Identify which cell holds the provided text, then report its [X, Y] central coordinate. 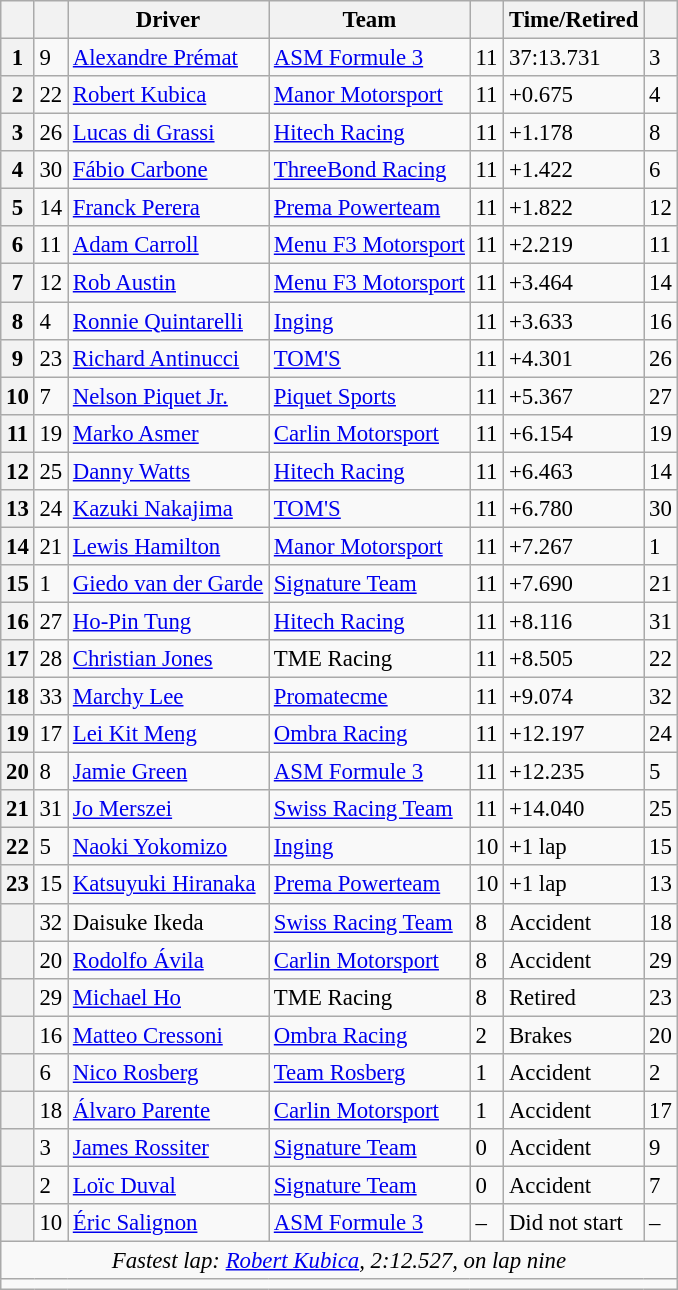
Ronnie Quintarelli [168, 321]
Michael Ho [168, 997]
+7.690 [574, 584]
Daisuke Ikeda [168, 922]
+7.267 [574, 546]
Lewis Hamilton [168, 546]
+1.822 [574, 208]
33 [50, 697]
Giedo van der Garde [168, 584]
Rob Austin [168, 283]
+12.197 [574, 734]
Time/Retired [574, 20]
Lei Kit Meng [168, 734]
Did not start [574, 1223]
Kazuki Nakajima [168, 509]
28 [50, 659]
+8.116 [574, 621]
+3.633 [574, 321]
Retired [574, 997]
Fábio Carbone [168, 170]
Jo Merszei [168, 809]
Lucas di Grassi [168, 133]
Adam Carroll [168, 245]
Fastest lap: Robert Kubica, 2:12.527, on lap nine [339, 1261]
Marko Asmer [168, 433]
Loïc Duval [168, 1185]
Piquet Sports [369, 396]
ThreeBond Racing [369, 170]
Promatecme [369, 697]
Danny Watts [168, 471]
Nico Rosberg [168, 1073]
Alexandre Prémat [168, 58]
+6.780 [574, 509]
37:13.731 [574, 58]
Katsuyuki Hiranaka [168, 885]
+8.505 [574, 659]
+1.178 [574, 133]
Marchy Lee [168, 697]
+4.301 [574, 358]
Robert Kubica [168, 95]
Team [369, 20]
Jamie Green [168, 772]
James Rossiter [168, 1148]
+1.422 [574, 170]
+14.040 [574, 809]
+12.235 [574, 772]
+5.367 [574, 396]
+3.464 [574, 283]
Brakes [574, 1035]
+2.219 [574, 245]
Matteo Cressoni [168, 1035]
Éric Salignon [168, 1223]
Nelson Piquet Jr. [168, 396]
+0.675 [574, 95]
Driver [168, 20]
Richard Antinucci [168, 358]
+9.074 [574, 697]
Franck Perera [168, 208]
Álvaro Parente [168, 1110]
+6.463 [574, 471]
Rodolfo Ávila [168, 960]
Ho-Pin Tung [168, 621]
+6.154 [574, 433]
Christian Jones [168, 659]
Team Rosberg [369, 1073]
Naoki Yokomizo [168, 847]
